Determine the [X, Y] coordinate at the center of the cell enclosing the given text.  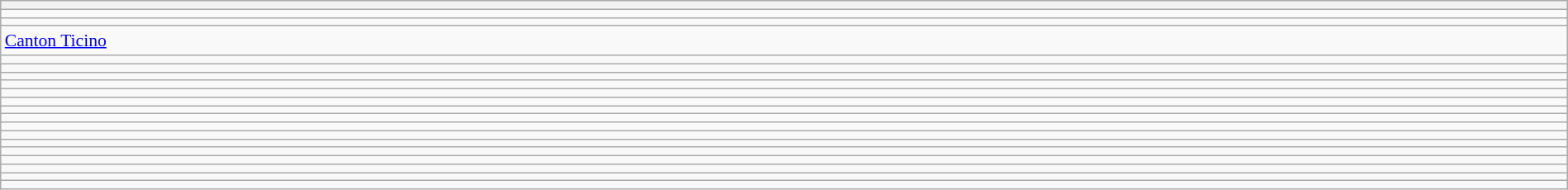
Canton Ticino [784, 41]
